Identify which cell holds the provided text, then report its (X, Y) central coordinate. 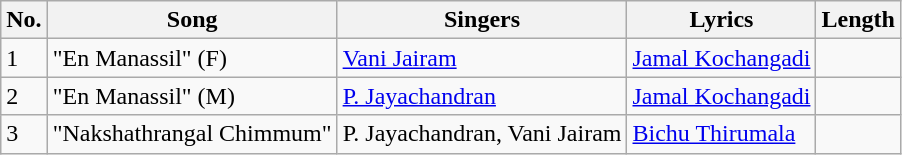
Lyrics (722, 20)
3 (24, 134)
Bichu Thirumala (722, 134)
P. Jayachandran (482, 96)
Length (858, 20)
Song (192, 20)
"En Manassil" (M) (192, 96)
P. Jayachandran, Vani Jairam (482, 134)
"Nakshathrangal Chimmum" (192, 134)
"En Manassil" (F) (192, 58)
2 (24, 96)
Vani Jairam (482, 58)
Singers (482, 20)
No. (24, 20)
1 (24, 58)
